Return the (x, y) coordinate for the center point of the cell that contains the specified text.  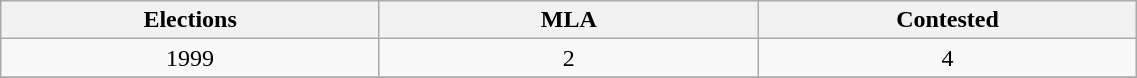
MLA (568, 20)
4 (948, 58)
Contested (948, 20)
2 (568, 58)
Elections (190, 20)
1999 (190, 58)
